Return (x, y) of the center of cell containing provided text 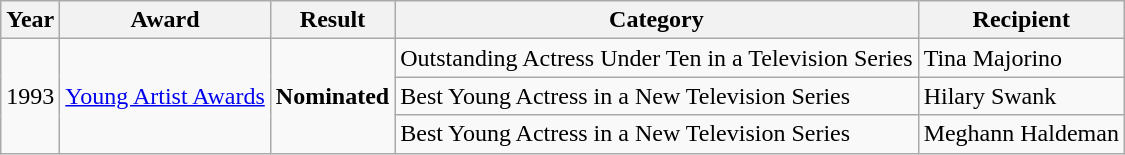
Category (656, 20)
Young Artist Awards (165, 96)
Year (30, 20)
Hilary Swank (1021, 96)
Award (165, 20)
Outstanding Actress Under Ten in a Television Series (656, 58)
Meghann Haldeman (1021, 134)
Nominated (332, 96)
Result (332, 20)
1993 (30, 96)
Tina Majorino (1021, 58)
Recipient (1021, 20)
